Identify which cell holds the provided text, then report its [X, Y] central coordinate. 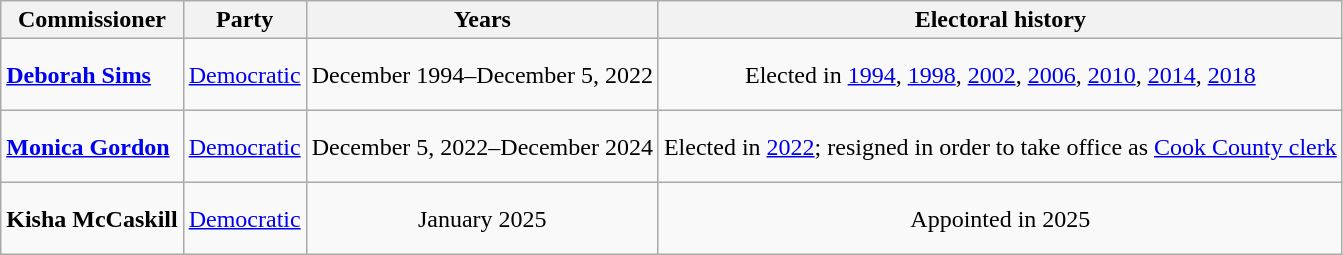
Years [482, 20]
Party [244, 20]
Deborah Sims [92, 75]
Elected in 2022; resigned in order to take office as Cook County clerk [1000, 147]
December 5, 2022–December 2024 [482, 147]
Commissioner [92, 20]
Elected in 1994, 1998, 2002, 2006, 2010, 2014, 2018 [1000, 75]
Appointed in 2025 [1000, 219]
Kisha McCaskill [92, 219]
Electoral history [1000, 20]
Monica Gordon [92, 147]
December 1994–December 5, 2022 [482, 75]
January 2025 [482, 219]
